Return [X, Y] of the center of cell containing provided text 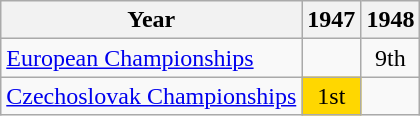
European Championships [152, 58]
9th [390, 58]
1948 [390, 20]
1947 [332, 20]
Year [152, 20]
Czechoslovak Championships [152, 96]
1st [332, 96]
